Locate the cell with the specified text and output its [x, y] center coordinate. 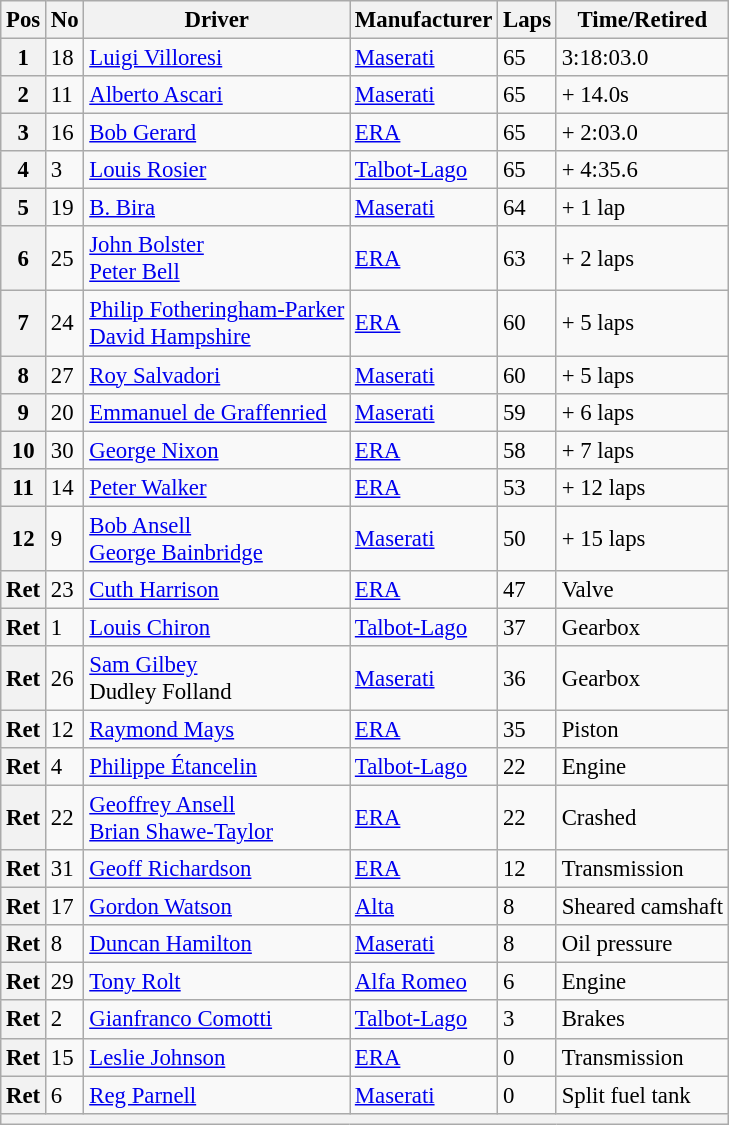
Sheared camshaft [642, 907]
Duncan Hamilton [217, 944]
+ 2 laps [642, 258]
18 [65, 58]
24 [65, 324]
Alta [424, 907]
19 [65, 208]
Geoff Richardson [217, 869]
Reg Parnell [217, 1095]
14 [65, 487]
3:18:03.0 [642, 58]
5 [24, 208]
50 [528, 538]
20 [65, 412]
Valve [642, 590]
Split fuel tank [642, 1095]
Brakes [642, 1020]
+ 15 laps [642, 538]
John Bolster Peter Bell [217, 258]
No [65, 20]
B. Bira [217, 208]
Sam Gilbey Dudley Folland [217, 678]
Bob Gerard [217, 133]
27 [65, 375]
Crashed [642, 818]
+ 7 laps [642, 450]
53 [528, 487]
16 [65, 133]
58 [528, 450]
Raymond Mays [217, 729]
64 [528, 208]
Louis Rosier [217, 170]
Laps [528, 20]
17 [65, 907]
+ 2:03.0 [642, 133]
Gianfranco Comotti [217, 1020]
29 [65, 982]
15 [65, 1057]
Manufacturer [424, 20]
63 [528, 258]
Louis Chiron [217, 627]
10 [24, 450]
+ 6 laps [642, 412]
30 [65, 450]
26 [65, 678]
Oil pressure [642, 944]
35 [528, 729]
7 [24, 324]
Tony Rolt [217, 982]
36 [528, 678]
Driver [217, 20]
Bob Ansell George Bainbridge [217, 538]
Pos [24, 20]
Piston [642, 729]
31 [65, 869]
Philippe Étancelin [217, 767]
Roy Salvadori [217, 375]
Cuth Harrison [217, 590]
+ 14.0s [642, 95]
Peter Walker [217, 487]
George Nixon [217, 450]
37 [528, 627]
Gordon Watson [217, 907]
+ 4:35.6 [642, 170]
Leslie Johnson [217, 1057]
Philip Fotheringham-Parker David Hampshire [217, 324]
59 [528, 412]
Time/Retired [642, 20]
25 [65, 258]
+ 12 laps [642, 487]
47 [528, 590]
Luigi Villoresi [217, 58]
Emmanuel de Graffenried [217, 412]
Alberto Ascari [217, 95]
23 [65, 590]
+ 1 lap [642, 208]
Geoffrey Ansell Brian Shawe-Taylor [217, 818]
Alfa Romeo [424, 982]
